Return [x, y] of the center of cell containing provided text 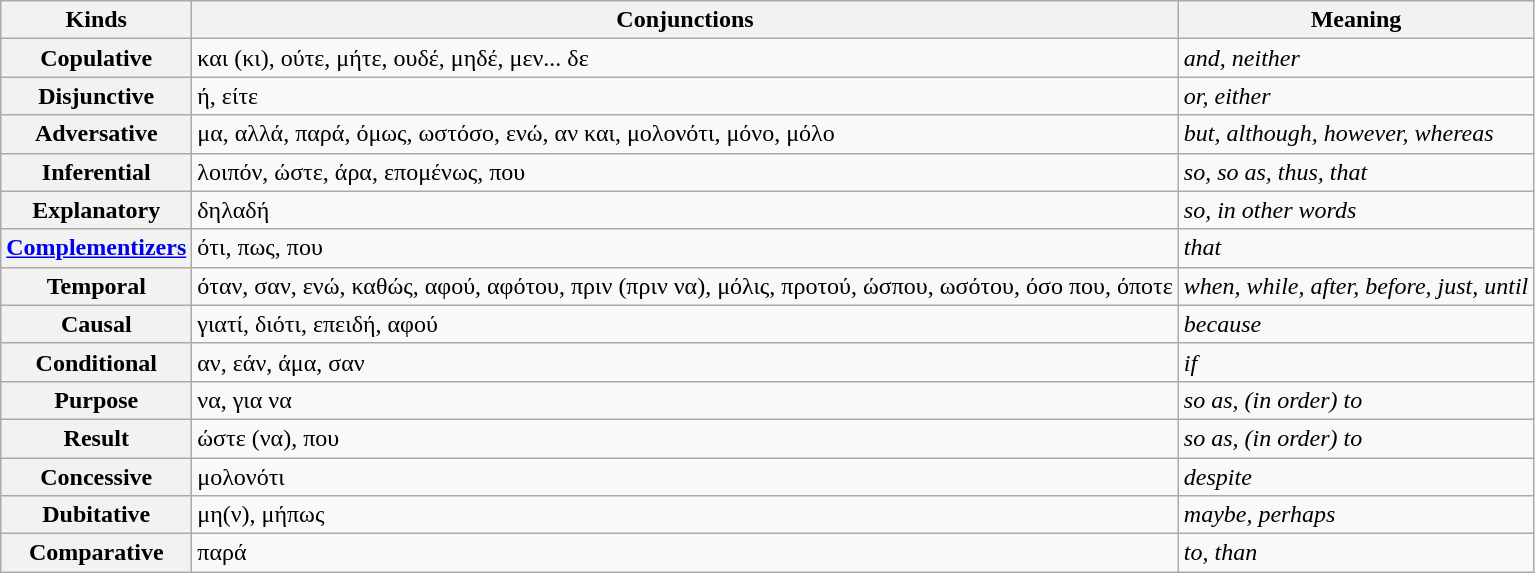
όταν, σαν, ενώ, καθώς, αφού, αφότου, πριν (πριν να), μόλις, προτού, ώσπου, ωσότου, όσο που, όποτε [686, 286]
maybe, perhaps [1356, 515]
λοιπόν, ώστε, άρα, επομένως, που [686, 172]
και (κι), ούτε, μήτε, ουδέ, μηδέ, μεν... δε [686, 58]
ώστε (να), που [686, 438]
να, για να [686, 400]
Result [96, 438]
Meaning [1356, 20]
Purpose [96, 400]
to, than [1356, 553]
δηλαδή [686, 210]
because [1356, 324]
Copulative [96, 58]
if [1356, 362]
αν, εάν, άμα, σαν [686, 362]
that [1356, 248]
παρά [686, 553]
Explanatory [96, 210]
μολονότι [686, 477]
or, either [1356, 96]
so, so as, thus, that [1356, 172]
Inferential [96, 172]
Kinds [96, 20]
Temporal [96, 286]
Comparative [96, 553]
ή, είτε [686, 96]
Disjunctive [96, 96]
and, neither [1356, 58]
Causal [96, 324]
γιατί, διότι, επειδή, αφού [686, 324]
but, although, however, whereas [1356, 134]
despite [1356, 477]
μη(ν), μήπως [686, 515]
Dubitative [96, 515]
Conjunctions [686, 20]
when, while, after, before, just, until [1356, 286]
Adversative [96, 134]
Complementizers [96, 248]
ότι, πως, που [686, 248]
so, in other words [1356, 210]
Concessive [96, 477]
Conditional [96, 362]
μα, αλλά, παρά, όμως, ωστόσο, ενώ, αν και, μολονότι, μόνο, μόλο [686, 134]
